Locate the cell with the specified text and output its (X, Y) center coordinate. 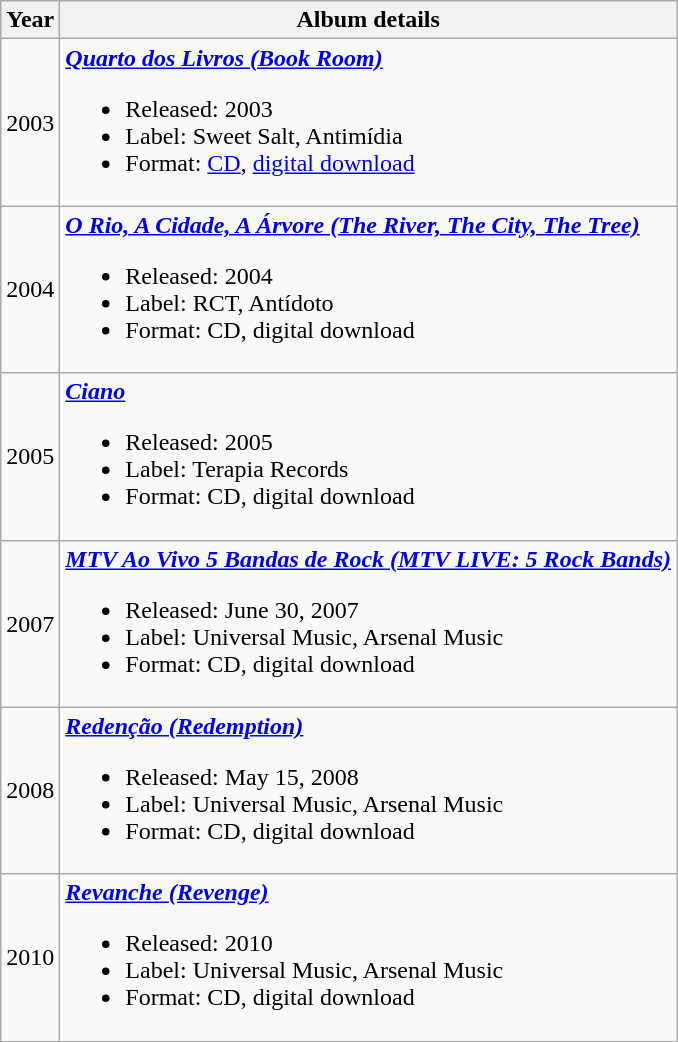
Year (30, 20)
2005 (30, 456)
CianoReleased: 2005Label: Terapia RecordsFormat: CD, digital download (368, 456)
Revanche (Revenge)Released: 2010Label: Universal Music, Arsenal MusicFormat: CD, digital download (368, 958)
Quarto dos Livros (Book Room)Released: 2003Label: Sweet Salt, AntimídiaFormat: CD, digital download (368, 122)
Album details (368, 20)
2007 (30, 624)
O Rio, A Cidade, A Árvore (The River, The City, The Tree)Released: 2004Label: RCT, AntídotoFormat: CD, digital download (368, 290)
2010 (30, 958)
Redenção (Redemption)Released: May 15, 2008Label: Universal Music, Arsenal MusicFormat: CD, digital download (368, 790)
2008 (30, 790)
2004 (30, 290)
MTV Ao Vivo 5 Bandas de Rock (MTV LIVE: 5 Rock Bands)Released: June 30, 2007Label: Universal Music, Arsenal MusicFormat: CD, digital download (368, 624)
2003 (30, 122)
